Identify which cell holds the provided text, then report its [X, Y] central coordinate. 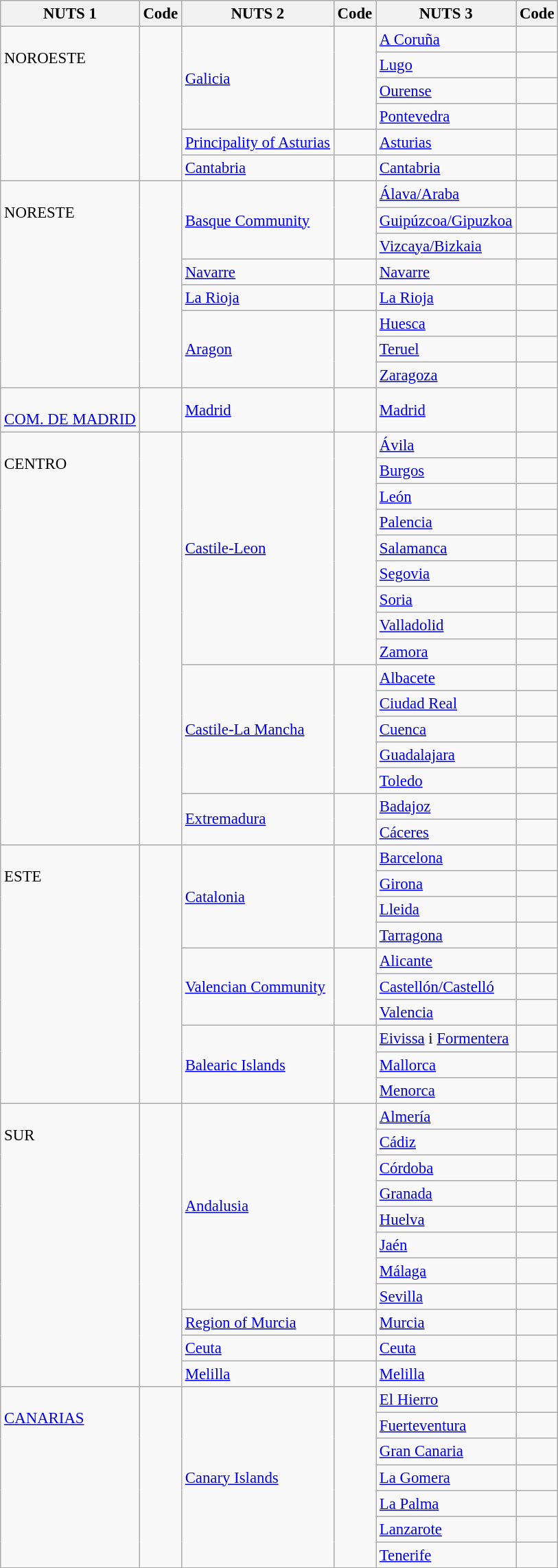
Almería [446, 1116]
Principality of Asturias [257, 143]
Álava/Araba [446, 194]
NUTS 3 [446, 14]
Murcia [446, 1323]
Barcelona [446, 858]
Asturias [446, 143]
Lleida [446, 910]
León [446, 497]
ESTE [70, 974]
Tenerife [446, 1555]
Salamanca [446, 549]
Sevilla [446, 1297]
Canary Islands [257, 1477]
Castile-Leon [257, 548]
La Palma [446, 1503]
Tarragona [446, 936]
Extremadura [257, 820]
Vizcaya/Bizkaia [446, 246]
Toledo [446, 781]
Palencia [446, 522]
NOROESTE [70, 104]
Valencia [446, 1013]
Zaragoza [446, 375]
Mallorca [446, 1065]
NORESTE [70, 284]
Pontevedra [446, 117]
Lugo [446, 65]
Galicia [257, 78]
Ourense [446, 91]
Cáceres [446, 832]
A Coruña [446, 40]
SUR [70, 1245]
NUTS 1 [70, 14]
Cuenca [446, 729]
Alicante [446, 961]
Region of Murcia [257, 1323]
CANARIAS [70, 1477]
Girona [446, 884]
Huesca [446, 323]
Andalusia [257, 1207]
Granada [446, 1194]
Albacete [446, 678]
Castellón/Castelló [446, 987]
Balearic Islands [257, 1064]
Menorca [446, 1090]
Ávila [446, 445]
Valladolid [446, 626]
Guipúzcoa/Gipuzkoa [446, 220]
COM. DE MADRID [70, 411]
El Hierro [446, 1400]
Córdoba [446, 1168]
Jaén [446, 1245]
Badajoz [446, 807]
Segovia [446, 574]
Guadalajara [446, 755]
Basque Community [257, 220]
Burgos [446, 471]
Zamora [446, 652]
Eivissa i Formentera [446, 1039]
Soria [446, 600]
Castile-La Mancha [257, 729]
Aragon [257, 349]
Gran Canaria [446, 1452]
Cádiz [446, 1142]
Catalonia [257, 897]
Valencian Community [257, 987]
Lanzarote [446, 1529]
Teruel [446, 349]
Málaga [446, 1271]
La Gomera [446, 1477]
Ciudad Real [446, 703]
Huelva [446, 1219]
Fuerteventura [446, 1426]
NUTS 2 [257, 14]
CENTRO [70, 638]
